Find where the given text appears and provide that cell's center as [X, Y] coordinate. 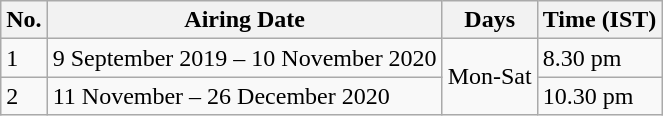
8.30 pm [600, 58]
11 November – 26 December 2020 [244, 96]
Days [490, 20]
2 [24, 96]
No. [24, 20]
Mon-Sat [490, 77]
Airing Date [244, 20]
Time (IST) [600, 20]
9 September 2019 – 10 November 2020 [244, 58]
1 [24, 58]
10.30 pm [600, 96]
